Return the (X, Y) coordinate for the center point of the cell that contains the specified text.  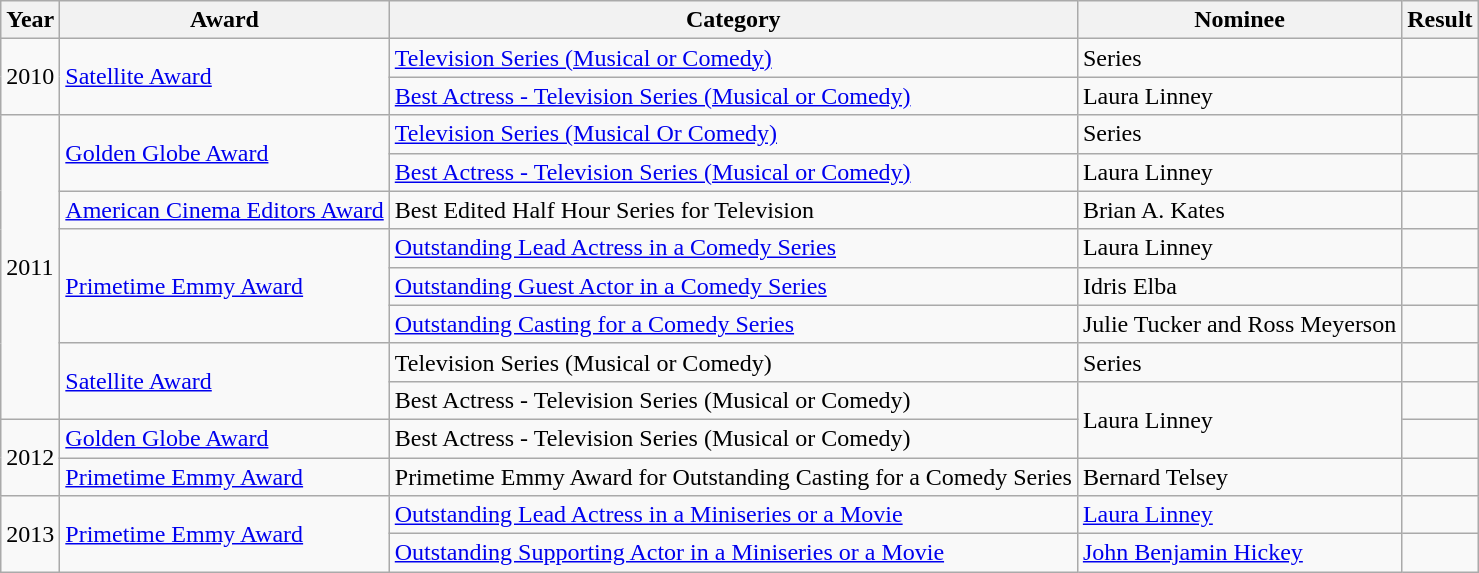
2012 (30, 457)
2011 (30, 267)
Outstanding Lead Actress in a Comedy Series (733, 248)
Idris Elba (1239, 286)
John Benjamin Hickey (1239, 553)
2013 (30, 534)
Nominee (1239, 20)
Julie Tucker and Ross Meyerson (1239, 324)
Outstanding Supporting Actor in a Miniseries or a Movie (733, 553)
American Cinema Editors Award (224, 210)
Category (733, 20)
Television Series (Musical Or Comedy) (733, 134)
2010 (30, 77)
Award (224, 20)
Bernard Telsey (1239, 477)
Outstanding Guest Actor in a Comedy Series (733, 286)
Outstanding Casting for a Comedy Series (733, 324)
Result (1440, 20)
Best Edited Half Hour Series for Television (733, 210)
Brian A. Kates (1239, 210)
Year (30, 20)
Primetime Emmy Award for Outstanding Casting for a Comedy Series (733, 477)
Outstanding Lead Actress in a Miniseries or a Movie (733, 515)
